Find where the given text appears and provide that cell's center as [X, Y] coordinate. 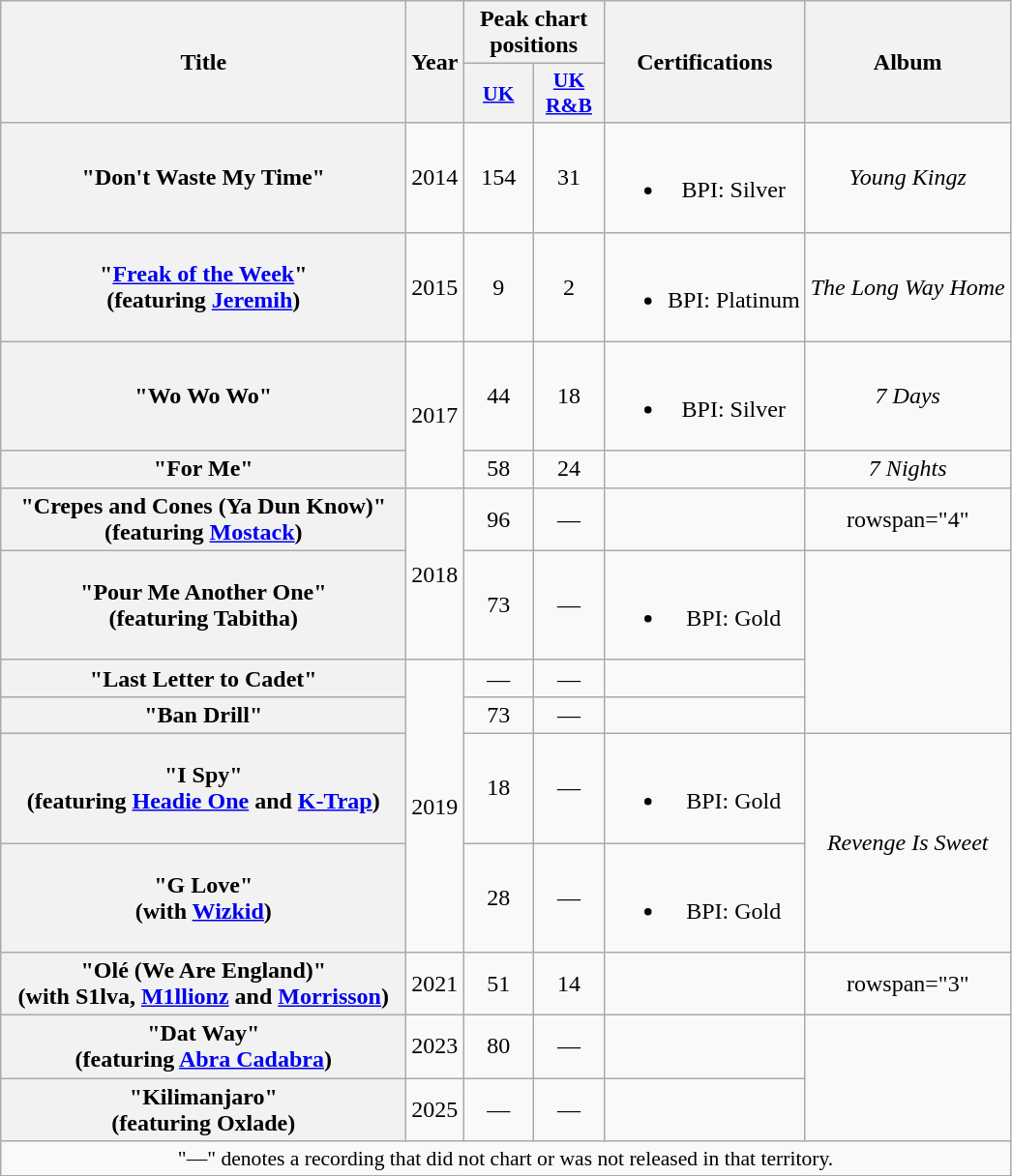
Album [908, 62]
"Crepes and Cones (Ya Dun Know)"(featuring Mostack) [203, 518]
rowspan="3" [908, 985]
"For Me" [203, 469]
2014 [435, 178]
Year [435, 62]
"Don't Waste My Time" [203, 178]
80 [499, 1046]
"—" denotes a recording that did not chart or was not released in that territory. [506, 1159]
2023 [435, 1046]
Title [203, 62]
UK [499, 93]
BPI: Platinum [704, 286]
44 [499, 397]
Certifications [704, 62]
2025 [435, 1110]
"G Love"(with Wizkid) [203, 897]
"Kilimanjaro"(featuring Oxlade) [203, 1110]
"Wo Wo Wo" [203, 397]
7 Nights [908, 469]
UKR&B [569, 93]
"Freak of the Week"(featuring Jeremih) [203, 286]
The Long Way Home [908, 286]
"Pour Me Another One"(featuring Tabitha) [203, 605]
31 [569, 178]
2015 [435, 286]
"I Spy"(featuring Headie One and K-Trap) [203, 787]
154 [499, 178]
Young Kingz [908, 178]
"Olé (We Are England)"(with S1lva, M1llionz and Morrisson) [203, 985]
2 [569, 286]
2017 [435, 414]
24 [569, 469]
2018 [435, 573]
58 [499, 469]
96 [499, 518]
2021 [435, 985]
7 Days [908, 397]
Revenge Is Sweet [908, 842]
51 [499, 985]
14 [569, 985]
2019 [435, 806]
"Last Letter to Cadet" [203, 678]
28 [499, 897]
"Ban Drill" [203, 715]
"Dat Way"(featuring Abra Cadabra) [203, 1046]
Peak chart positions [534, 33]
9 [499, 286]
rowspan="4" [908, 518]
